Determine the (x, y) coordinate at the center of the cell enclosing the given text.  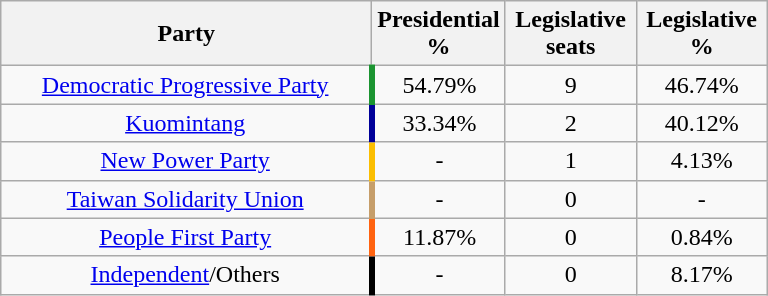
Party (186, 34)
Independent/Others (186, 275)
9 (570, 85)
8.17% (702, 275)
1 (570, 161)
2 (570, 123)
Democratic Progressive Party (186, 85)
Legislative % (702, 34)
11.87% (438, 237)
46.74% (702, 85)
Taiwan Solidarity Union (186, 199)
Kuomintang (186, 123)
People First Party (186, 237)
40.12% (702, 123)
54.79% (438, 85)
Presidential % (438, 34)
New Power Party (186, 161)
Legislative seats (570, 34)
0.84% (702, 237)
4.13% (702, 161)
33.34% (438, 123)
